Capture the cell that displays the provided text and extract its [x, y] central coordinate. 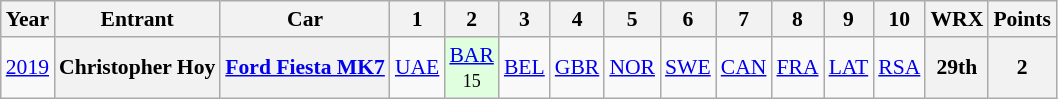
BAR15 [472, 68]
GBR [578, 68]
Car [305, 19]
7 [744, 19]
SWE [688, 68]
NOR [632, 68]
Year [28, 19]
UAE [417, 68]
5 [632, 19]
FRA [797, 68]
4 [578, 19]
29th [956, 68]
1 [417, 19]
LAT [849, 68]
6 [688, 19]
10 [899, 19]
2019 [28, 68]
Points [1022, 19]
Ford Fiesta MK7 [305, 68]
3 [524, 19]
CAN [744, 68]
Christopher Hoy [137, 68]
9 [849, 19]
Entrant [137, 19]
8 [797, 19]
WRX [956, 19]
BEL [524, 68]
RSA [899, 68]
